Output the (X, Y) coordinate of the center of the cell containing the given text.  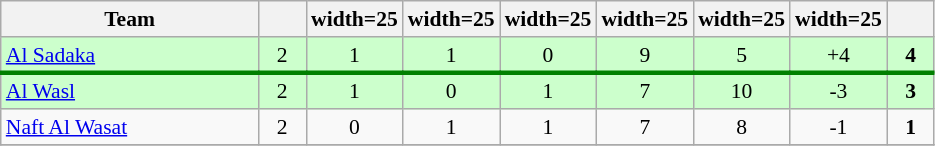
+4 (838, 55)
-3 (838, 90)
4 (911, 55)
Al Sadaka (130, 55)
3 (911, 90)
9 (644, 55)
8 (742, 128)
10 (742, 90)
-1 (838, 128)
5 (742, 55)
Naft Al Wasat (130, 128)
Team (130, 19)
Al Wasl (130, 90)
